Provide the (x, y) coordinate of the cell's center where the given text is located.  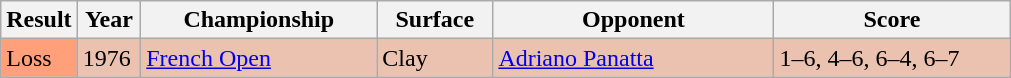
Opponent (634, 20)
1–6, 4–6, 6–4, 6–7 (892, 58)
Surface (435, 20)
Championship (259, 20)
Result (39, 20)
Adriano Panatta (634, 58)
Clay (435, 58)
Score (892, 20)
Loss (39, 58)
Year (109, 20)
French Open (259, 58)
1976 (109, 58)
